Output the [X, Y] coordinate of the center of the cell containing the given text.  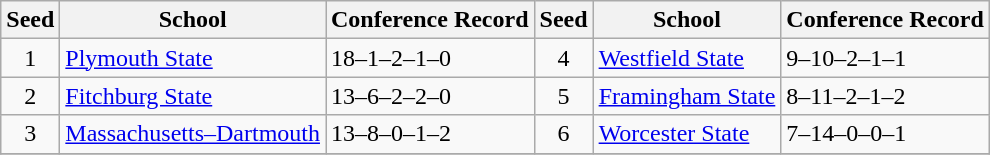
Framingham State [687, 96]
7–14–0–0–1 [886, 134]
Plymouth State [193, 58]
Worcester State [687, 134]
5 [564, 96]
9–10–2–1–1 [886, 58]
2 [30, 96]
3 [30, 134]
1 [30, 58]
18–1–2–1–0 [430, 58]
Fitchburg State [193, 96]
13–8–0–1–2 [430, 134]
8–11–2–1–2 [886, 96]
Massachusetts–Dartmouth [193, 134]
6 [564, 134]
4 [564, 58]
13–6–2–2–0 [430, 96]
Westfield State [687, 58]
